Locate the cell with the specified text and output its (x, y) center coordinate. 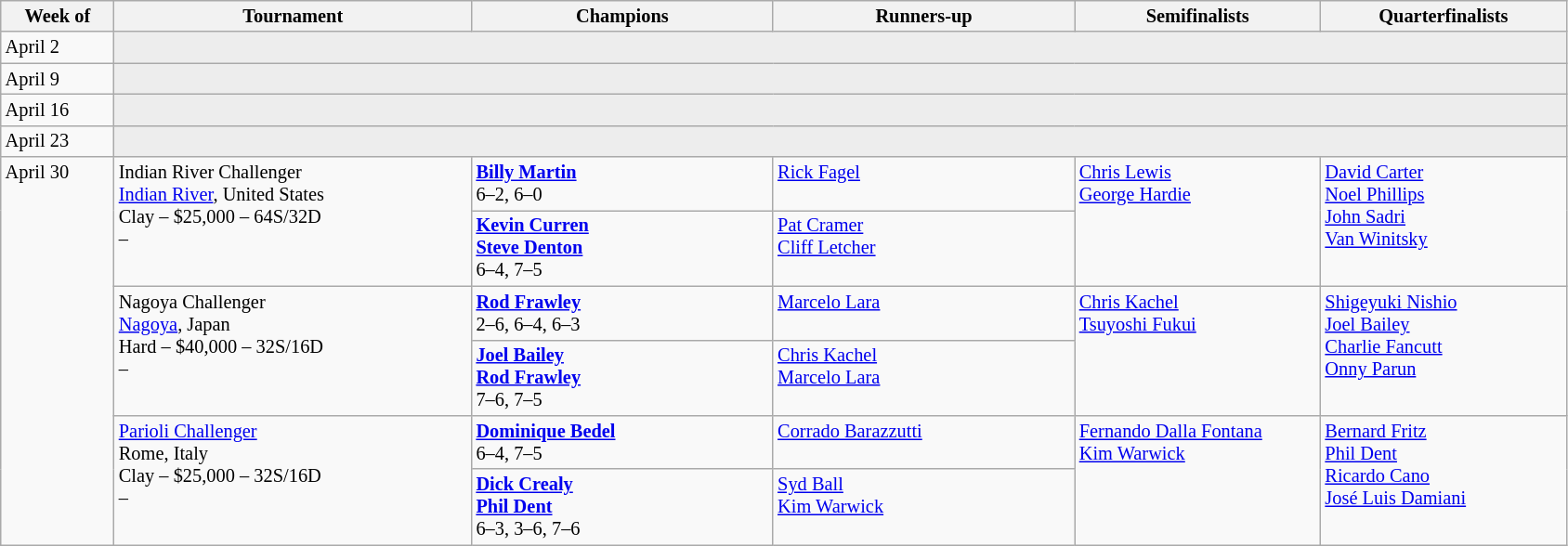
Quarterfinalists (1444, 16)
Champions (622, 16)
Tournament (294, 16)
Indian River Challenger Indian River, United StatesClay – $25,000 – 64S/32D – (294, 221)
Runners-up (923, 16)
Fernando Dalla Fontana Kim Warwick (1198, 479)
Dick Crealy Phil Dent6–3, 3–6, 7–6 (622, 507)
Kevin Curren Steve Denton6–4, 7–5 (622, 248)
April 2 (58, 47)
Week of (58, 16)
Syd Ball Kim Warwick (923, 507)
David Carter Noel Phillips John Sadri Van Winitsky (1444, 221)
April 23 (58, 141)
Parioli Challenger Rome, ItalyClay – $25,000 – 32S/16D – (294, 479)
April 30 (58, 351)
Pat Cramer Cliff Letcher (923, 248)
Nagoya ChallengerNagoya, JapanHard – $40,000 – 32S/16D – (294, 351)
Rick Fagel (923, 184)
April 9 (58, 79)
Corrado Barazzutti (923, 442)
Chris Kachel Marcelo Lara (923, 378)
April 16 (58, 110)
Shigeyuki Nishio Joel Bailey Charlie Fancutt Onny Parun (1444, 351)
Dominique Bedel 6–4, 7–5 (622, 442)
Semifinalists (1198, 16)
Joel Bailey Rod Frawley7–6, 7–5 (622, 378)
Rod Frawley 2–6, 6–4, 6–3 (622, 313)
Chris Lewis George Hardie (1198, 221)
Chris Kachel Tsuyoshi Fukui (1198, 351)
Marcelo Lara (923, 313)
Billy Martin 6–2, 6–0 (622, 184)
Bernard Fritz Phil Dent Ricardo Cano José Luis Damiani (1444, 479)
